Capture the cell that displays the provided text and extract its [X, Y] central coordinate. 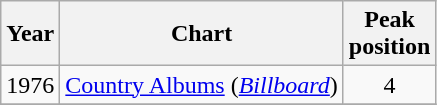
Chart [202, 34]
4 [389, 85]
Peakposition [389, 34]
Country Albums (Billboard) [202, 85]
Year [30, 34]
1976 [30, 85]
